Return (x, y) of the center of cell containing provided text 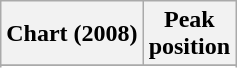
Chart (2008) (72, 34)
Peakposition (189, 34)
